For the text-containing cell, return its midpoint in (x, y) coordinate format. 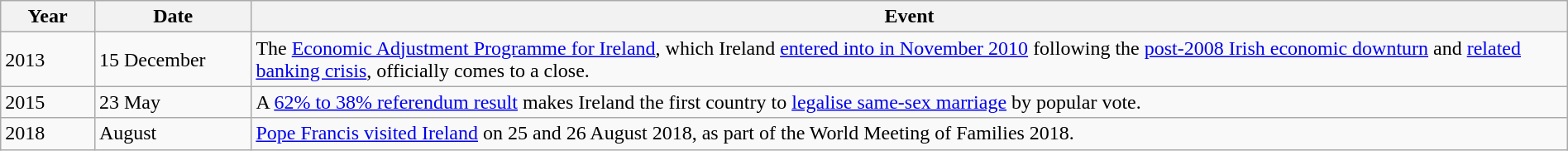
Year (48, 17)
2015 (48, 102)
15 December (172, 60)
2018 (48, 134)
Event (910, 17)
2013 (48, 60)
August (172, 134)
Pope Francis visited Ireland on 25 and 26 August 2018, as part of the World Meeting of Families 2018. (910, 134)
Date (172, 17)
A 62% to 38% referendum result makes Ireland the first country to legalise same-sex marriage by popular vote. (910, 102)
23 May (172, 102)
